Output the (x, y) coordinate of the center of the cell containing the given text.  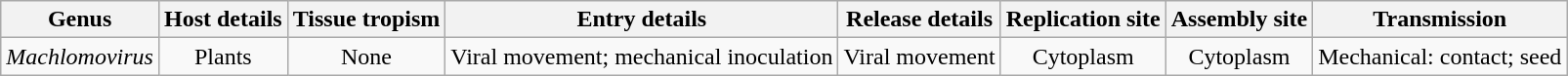
Machlomovirus (80, 57)
Tissue tropism (366, 19)
Replication site (1082, 19)
Viral movement (919, 57)
Plants (223, 57)
Transmission (1440, 19)
Entry details (642, 19)
Host details (223, 19)
Release details (919, 19)
Genus (80, 19)
Viral movement; mechanical inoculation (642, 57)
None (366, 57)
Mechanical: contact; seed (1440, 57)
Assembly site (1239, 19)
